For the text-containing cell, return its midpoint in [X, Y] coordinate format. 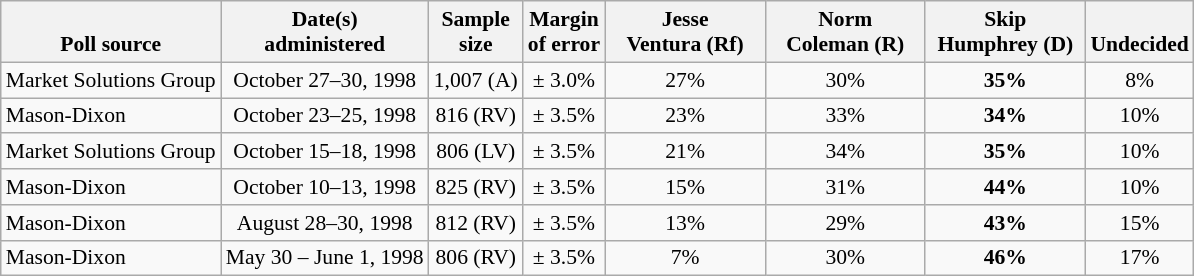
13% [685, 223]
Poll source [111, 32]
SkipHumphrey (D) [1005, 32]
33% [845, 116]
806 (RV) [476, 258]
43% [1005, 223]
October 15–18, 1998 [325, 152]
± 3.0% [564, 80]
Samplesize [476, 32]
JesseVentura (Rf) [685, 32]
1,007 (A) [476, 80]
8% [1139, 80]
816 (RV) [476, 116]
August 28–30, 1998 [325, 223]
812 (RV) [476, 223]
Marginof error [564, 32]
October 10–13, 1998 [325, 187]
46% [1005, 258]
44% [1005, 187]
Undecided [1139, 32]
May 30 – June 1, 1998 [325, 258]
31% [845, 187]
NormColeman (R) [845, 32]
806 (LV) [476, 152]
29% [845, 223]
Date(s)administered [325, 32]
21% [685, 152]
October 23–25, 1998 [325, 116]
7% [685, 258]
27% [685, 80]
17% [1139, 258]
October 27–30, 1998 [325, 80]
23% [685, 116]
825 (RV) [476, 187]
